From the cell containing the given text, extract its center point as (x, y) coordinate. 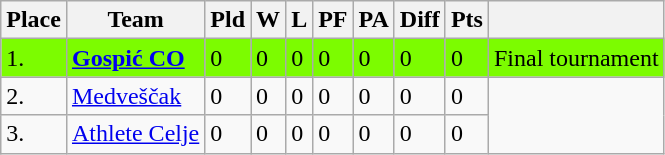
W (268, 20)
Pts (466, 20)
PA (374, 20)
Pld (228, 20)
3. (34, 134)
Diff (420, 20)
PF (333, 20)
L (300, 20)
1. (34, 58)
Team (135, 20)
Place (34, 20)
Gospić CO (135, 58)
Medveščak (135, 96)
Final tournament (576, 58)
2. (34, 96)
Athlete Celje (135, 134)
